Provide the (X, Y) coordinate of the cell's center where the given text is located.  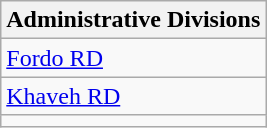
Administrative Divisions (134, 20)
Khaveh RD (134, 96)
Fordo RD (134, 58)
